Return the [x, y] coordinate for the center point of the cell that contains the specified text.  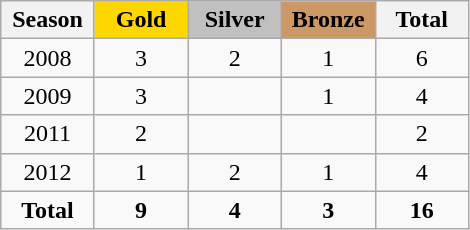
16 [422, 210]
Silver [235, 20]
Bronze [328, 20]
6 [422, 58]
2008 [48, 58]
9 [141, 210]
2011 [48, 134]
2012 [48, 172]
2009 [48, 96]
Season [48, 20]
Gold [141, 20]
